Extract the [x, y] coordinate from the center of the cell holding the provided text.  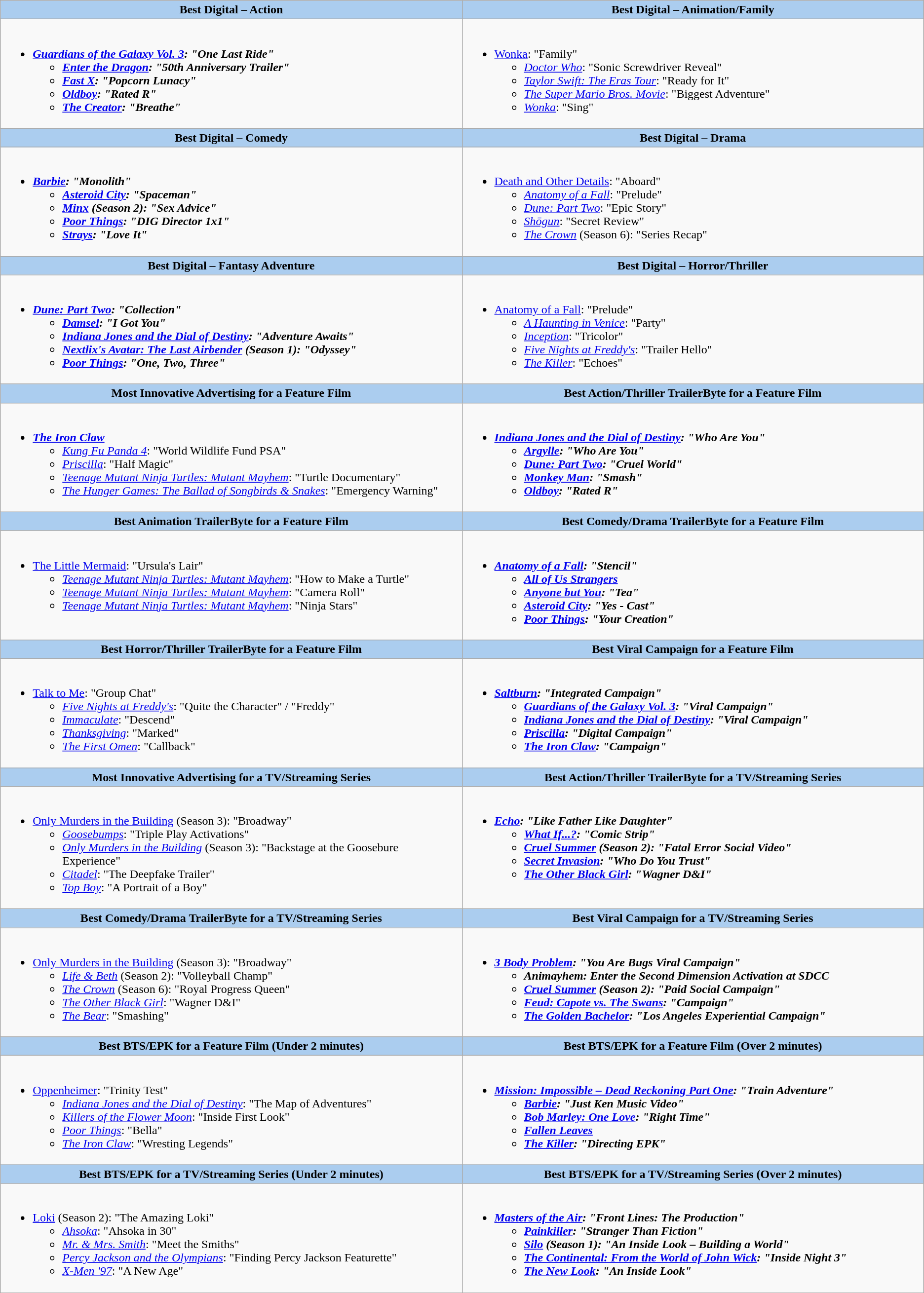
Best Comedy/Drama TrailerByte for a Feature Film [693, 521]
Anatomy of a Fall: "Prelude"A Haunting in Venice: "Party"Inception: "Tricolor"Five Nights at Freddy's: "Trailer Hello"The Killer: "Echoes" [693, 330]
Best Action/Thriller TrailerByte for a TV/Streaming Series [693, 777]
Best Digital – Action [231, 10]
Best BTS/EPK for a TV/Streaming Series (Under 2 minutes) [231, 1174]
Best Horror/Thriller TrailerByte for a Feature Film [231, 649]
Best Digital – Animation/Family [693, 10]
Most Innovative Advertising for a TV/Streaming Series [231, 777]
Best Animation TrailerByte for a Feature Film [231, 521]
Indiana Jones and the Dial of Destiny: "Who Are You"Argylle: "Who Are You"Dune: Part Two: "Cruel World"Monkey Man: "Smash"Oldboy: "Rated R" [693, 457]
Best Action/Thriller TrailerByte for a Feature Film [693, 393]
Death and Other Details: "Aboard"Anatomy of a Fall: "Prelude"Dune: Part Two: "Epic Story"Shōgun: "Secret Review"The Crown (Season 6): "Series Recap" [693, 201]
Best BTS/EPK for a TV/Streaming Series (Over 2 minutes) [693, 1174]
Best Digital – Drama [693, 138]
Best BTS/EPK for a Feature Film (Under 2 minutes) [231, 1046]
Best Digital – Horror/Thriller [693, 266]
Anatomy of a Fall: "Stencil"All of Us StrangersAnyone but You: "Tea"Asteroid City: "Yes - Cast"Poor Things: "Your Creation" [693, 585]
Best Digital – Comedy [231, 138]
Most Innovative Advertising for a Feature Film [231, 393]
Best Comedy/Drama TrailerByte for a TV/Streaming Series [231, 918]
Barbie: "Monolith"Asteroid City: "Spaceman"Minx (Season 2): "Sex Advice"Poor Things: "DIG Director 1x1"Strays: "Love It" [231, 201]
Best Viral Campaign for a TV/Streaming Series [693, 918]
Best Viral Campaign for a Feature Film [693, 649]
Best Digital – Fantasy Adventure [231, 266]
Best BTS/EPK for a Feature Film (Over 2 minutes) [693, 1046]
